Return (x, y) of the center of cell containing provided text 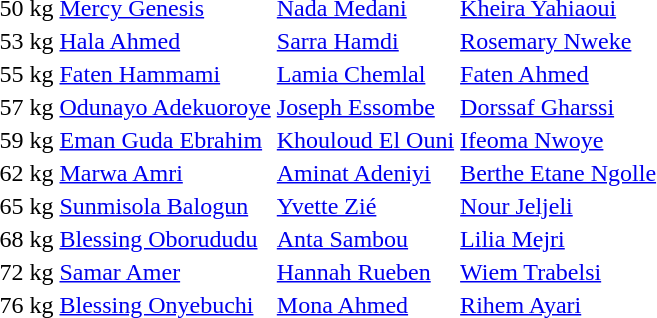
Sunmisola Balogun (165, 206)
Sarra Hamdi (365, 41)
Eman Guda Ebrahim (165, 140)
Hannah Rueben (365, 272)
Faten Hammami (165, 74)
Odunayo Adekuoroye (165, 107)
Lamia Chemlal (365, 74)
Marwa Amri (165, 173)
Blessing Oborududu (165, 239)
Hala Ahmed (165, 41)
Aminat Adeniyi (365, 173)
Joseph Essombe (365, 107)
Khouloud El Ouni (365, 140)
Yvette Zié (365, 206)
Anta Sambou (365, 239)
Samar Amer (165, 272)
